Determine the [x, y] coordinate at the center of the cell enclosing the given text.  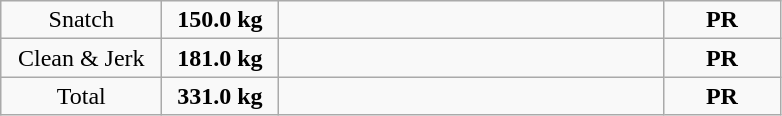
Snatch [82, 20]
Clean & Jerk [82, 58]
Total [82, 96]
150.0 kg [220, 20]
331.0 kg [220, 96]
181.0 kg [220, 58]
